Detect which cell encompasses the target text, then output its [X, Y] center coordinate. 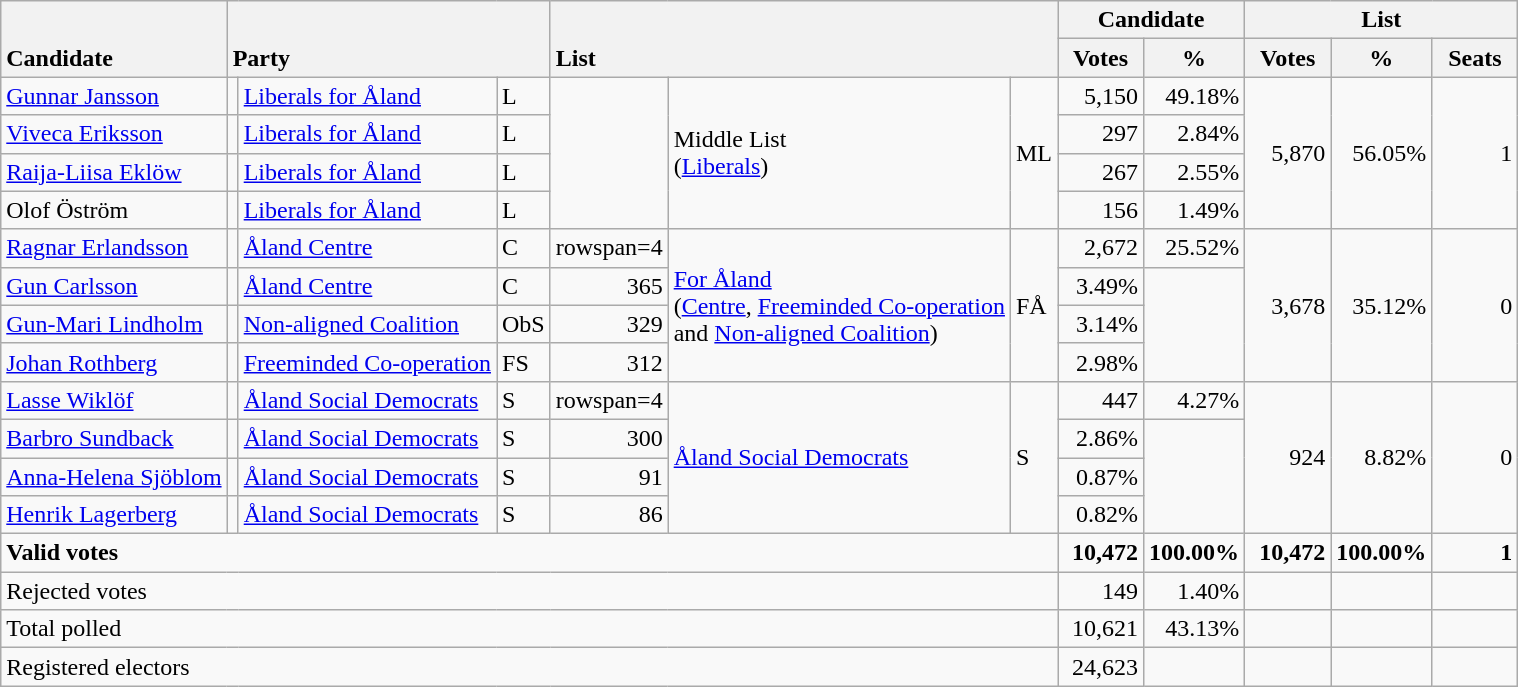
FÅ [1034, 305]
267 [1101, 172]
Valid votes [530, 553]
43.13% [1194, 629]
Gun-Mari Lindholm [114, 324]
2.86% [1101, 438]
156 [1101, 210]
297 [1101, 134]
329 [609, 324]
Party [388, 39]
2,672 [1101, 248]
91 [609, 477]
ObS [523, 324]
Anna-Helena Sjöblom [114, 477]
86 [609, 515]
ML [1034, 153]
149 [1101, 591]
10,621 [1101, 629]
Johan Rothberg [114, 362]
300 [609, 438]
0.87% [1101, 477]
2.98% [1101, 362]
25.52% [1194, 248]
35.12% [1382, 305]
2.55% [1194, 172]
365 [609, 286]
3.14% [1101, 324]
Ragnar Erlandsson [114, 248]
Freeminded Co-operation [367, 362]
3.49% [1101, 286]
Viveca Eriksson [114, 134]
Seats [1475, 58]
Raija-Liisa Eklöw [114, 172]
Olof Öström [114, 210]
Registered electors [530, 667]
Non-aligned Coalition [367, 324]
Rejected votes [530, 591]
1.49% [1194, 210]
4.27% [1194, 400]
Henrik Lagerberg [114, 515]
1.40% [1194, 591]
924 [1288, 457]
Gunnar Jansson [114, 96]
5,870 [1288, 153]
Total polled [530, 629]
312 [609, 362]
49.18% [1194, 96]
56.05% [1382, 153]
Middle List(Liberals) [839, 153]
Barbro Sundback [114, 438]
24,623 [1101, 667]
0.82% [1101, 515]
Lasse Wiklöf [114, 400]
2.84% [1194, 134]
8.82% [1382, 457]
447 [1101, 400]
3,678 [1288, 305]
FS [523, 362]
5,150 [1101, 96]
For Åland(Centre, Freeminded Co-operationand Non-aligned Coalition) [839, 305]
Gun Carlsson [114, 286]
